Locate the cell with the specified text and output its (X, Y) center coordinate. 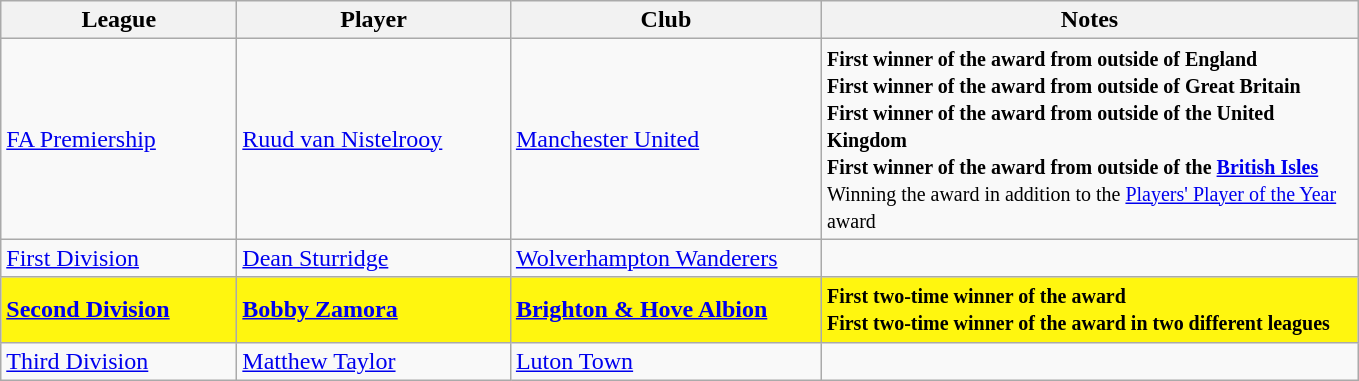
Wolverhampton Wanderers (666, 258)
Notes (1089, 20)
Second Division (119, 310)
Dean Sturridge (374, 258)
Third Division (119, 361)
Matthew Taylor (374, 361)
FA Premiership (119, 139)
Luton Town (666, 361)
First two-time winner of the awardFirst two-time winner of the award in two different leagues (1089, 310)
Player (374, 20)
Club (666, 20)
Bobby Zamora (374, 310)
League (119, 20)
Ruud van Nistelrooy (374, 139)
First Division (119, 258)
Manchester United (666, 139)
Brighton & Hove Albion (666, 310)
